Provide the [x, y] coordinate of the cell's center where the given text is located.  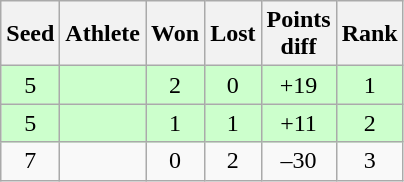
Won [176, 34]
Pointsdiff [298, 34]
Athlete [103, 34]
3 [370, 161]
Seed [30, 34]
+11 [298, 123]
Lost [233, 34]
–30 [298, 161]
7 [30, 161]
Rank [370, 34]
+19 [298, 85]
